Detect which cell encompasses the target text, then output its (X, Y) center coordinate. 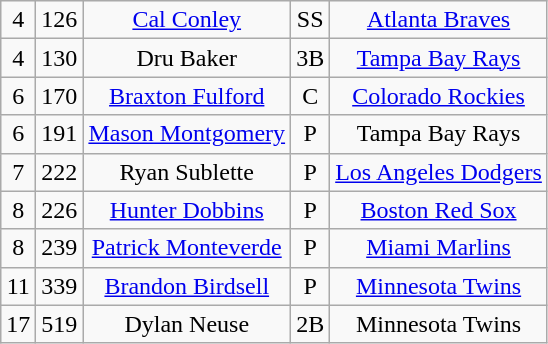
2B (310, 324)
Brandon Birdsell (187, 286)
126 (60, 20)
17 (18, 324)
11 (18, 286)
C (310, 96)
191 (60, 134)
Patrick Monteverde (187, 248)
Mason Montgomery (187, 134)
Braxton Fulford (187, 96)
222 (60, 172)
7 (18, 172)
Miami Marlins (439, 248)
SS (310, 20)
Hunter Dobbins (187, 210)
3B (310, 58)
339 (60, 286)
Dylan Neuse (187, 324)
Cal Conley (187, 20)
130 (60, 58)
Ryan Sublette (187, 172)
226 (60, 210)
Los Angeles Dodgers (439, 172)
Dru Baker (187, 58)
170 (60, 96)
519 (60, 324)
239 (60, 248)
Atlanta Braves (439, 20)
Boston Red Sox (439, 210)
Colorado Rockies (439, 96)
